Locate the cell with the specified text and output its (X, Y) center coordinate. 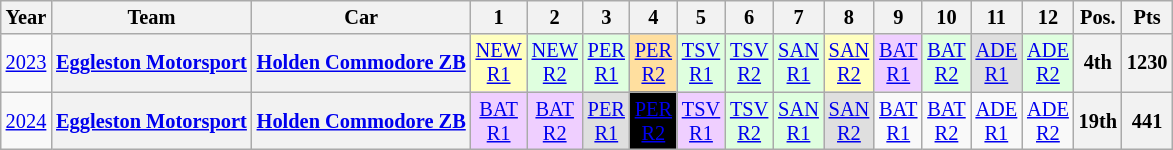
11 (997, 17)
1230 (1147, 63)
4th (1098, 63)
8 (849, 17)
Year (26, 17)
Pos. (1098, 17)
4 (654, 17)
19th (1098, 121)
2023 (26, 63)
2 (555, 17)
Car (362, 17)
7 (798, 17)
1 (499, 17)
NEWR1 (499, 63)
Team (152, 17)
441 (1147, 121)
5 (701, 17)
6 (749, 17)
3 (606, 17)
2024 (26, 121)
Pts (1147, 17)
NEWR2 (555, 63)
9 (898, 17)
12 (1048, 17)
10 (946, 17)
